Identify which cell holds the provided text, then report its [x, y] central coordinate. 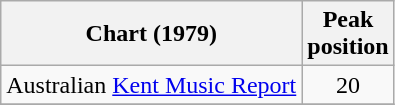
20 [348, 85]
Chart (1979) [152, 34]
Peakposition [348, 34]
Australian Kent Music Report [152, 85]
